Identify which cell holds the provided text, then report its [X, Y] central coordinate. 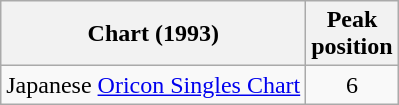
6 [352, 85]
Peakposition [352, 34]
Japanese Oricon Singles Chart [154, 85]
Chart (1993) [154, 34]
